Locate the cell with the specified text and output its [X, Y] center coordinate. 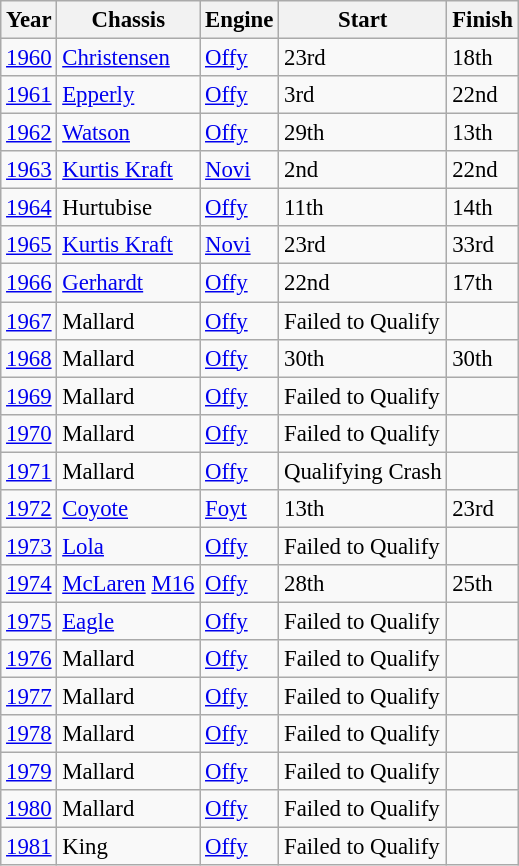
1964 [29, 208]
1981 [29, 847]
1977 [29, 697]
Chassis [128, 20]
14th [482, 208]
Hurtubise [128, 208]
1965 [29, 245]
Epperly [128, 95]
1975 [29, 621]
Eagle [128, 621]
1966 [29, 283]
28th [363, 584]
Coyote [128, 509]
1980 [29, 809]
1967 [29, 321]
18th [482, 58]
1976 [29, 659]
1972 [29, 509]
Watson [128, 133]
1974 [29, 584]
1979 [29, 772]
Qualifying Crash [363, 471]
3rd [363, 95]
Foyt [240, 509]
1973 [29, 546]
11th [363, 208]
1971 [29, 471]
1969 [29, 396]
2nd [363, 170]
1961 [29, 95]
1970 [29, 433]
Gerhardt [128, 283]
29th [363, 133]
33rd [482, 245]
Year [29, 20]
King [128, 847]
25th [482, 584]
Lola [128, 546]
1962 [29, 133]
17th [482, 283]
Christensen [128, 58]
Engine [240, 20]
1963 [29, 170]
1960 [29, 58]
McLaren M16 [128, 584]
1978 [29, 734]
1968 [29, 358]
Finish [482, 20]
Start [363, 20]
